Provide the [x, y] coordinate of the cell's center where the given text is located.  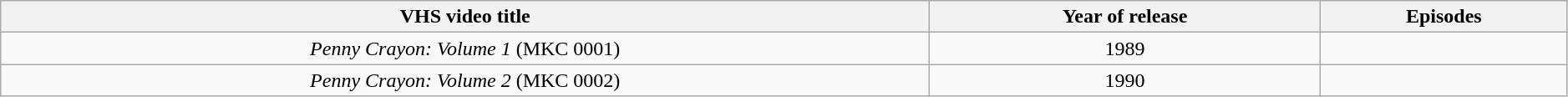
VHS video title [465, 17]
Penny Crayon: Volume 1 (MKC 0001) [465, 48]
1990 [1125, 80]
Year of release [1125, 17]
1989 [1125, 48]
Penny Crayon: Volume 2 (MKC 0002) [465, 80]
Episodes [1444, 17]
